Extract the (X, Y) coordinate from the center of the cell holding the provided text.  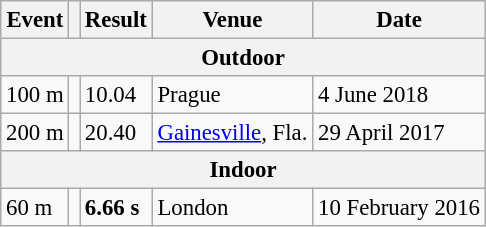
Gainesville, Fla. (232, 133)
10 February 2016 (400, 208)
20.40 (116, 133)
6.66 s (116, 208)
200 m (35, 133)
Date (400, 20)
Indoor (244, 170)
Event (35, 20)
60 m (35, 208)
4 June 2018 (400, 95)
Result (116, 20)
Venue (232, 20)
Prague (232, 95)
Outdoor (244, 58)
London (232, 208)
10.04 (116, 95)
100 m (35, 95)
29 April 2017 (400, 133)
